Scan for the cell matching the given text and deliver its (x, y) coordinate at center. 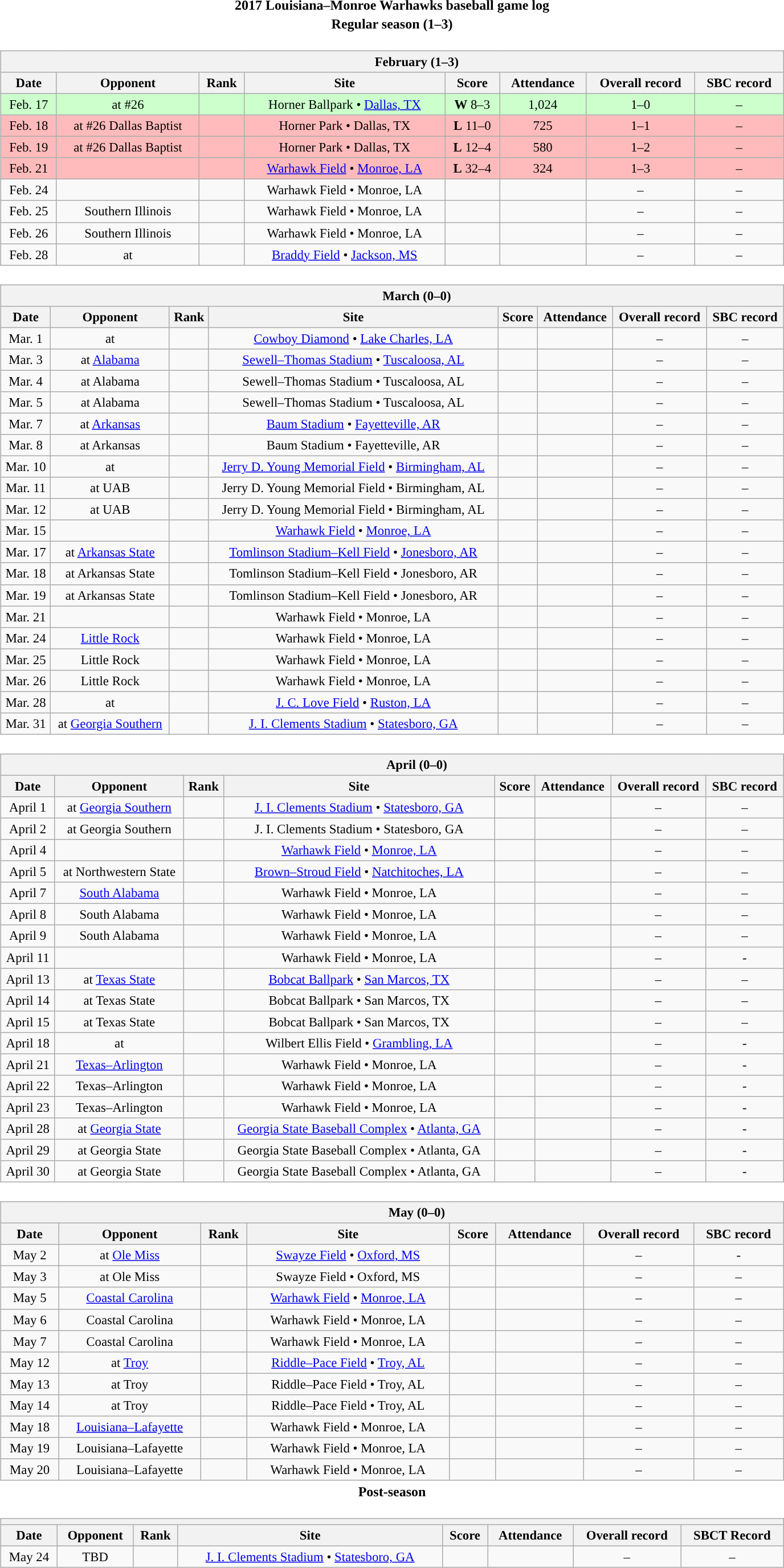
April 23 (27, 1107)
J. C. Love Field • Ruston, LA (353, 702)
May 6 (30, 1320)
Braddy Field • Jackson, MS (345, 255)
Mar. 21 (26, 617)
324 (543, 169)
April 4 (27, 850)
April (0–0) (392, 765)
1,024 (543, 104)
SBCT Record (732, 1536)
Mar. 25 (26, 660)
Horner Ballpark • Dallas, TX (345, 104)
at #26 (128, 104)
April 28 (27, 1129)
May 12 (30, 1362)
Brown–Stroud Field • Natchitoches, LA (359, 872)
L 11–0 (472, 126)
Mar. 7 (26, 424)
May 5 (30, 1298)
725 (543, 126)
April 8 (27, 915)
Mar. 3 (26, 359)
April 30 (27, 1172)
Mar. 17 (26, 552)
May 18 (30, 1427)
Feb. 19 (28, 148)
May 20 (30, 1469)
Feb. 18 (28, 126)
Feb. 28 (28, 255)
Mar. 5 (26, 403)
Mar. 12 (26, 510)
May 24 (28, 1557)
1–0 (640, 104)
TBD (96, 1557)
April 14 (27, 1000)
April 13 (27, 979)
May 3 (30, 1277)
1–3 (640, 169)
April 5 (27, 872)
Mar. 10 (26, 466)
580 (543, 148)
April 22 (27, 1086)
Mar. 15 (26, 531)
April 7 (27, 893)
at Northwestern State (119, 872)
April 18 (27, 1043)
May 2 (30, 1255)
L 12–4 (472, 148)
April 15 (27, 1022)
Wilbert Ellis Field • Grambling, LA (359, 1043)
Feb. 26 (28, 233)
1–2 (640, 148)
Mar. 8 (26, 445)
W 8–3 (472, 104)
Mar. 28 (26, 702)
Feb. 24 (28, 190)
May (0–0) (392, 1213)
Feb. 25 (28, 211)
April 29 (27, 1150)
April 1 (27, 808)
April 9 (27, 936)
April 11 (27, 957)
L 32–4 (472, 169)
Mar. 1 (26, 338)
February (1–3) (392, 62)
May 19 (30, 1448)
May 7 (30, 1341)
Mar. 18 (26, 574)
April 21 (27, 1065)
March (0–0) (392, 296)
Mar. 4 (26, 381)
1–1 (640, 126)
Mar. 31 (26, 724)
Feb. 17 (28, 104)
May 13 (30, 1384)
Cowboy Diamond • Lake Charles, LA (353, 338)
May 14 (30, 1405)
Mar. 11 (26, 488)
Mar. 26 (26, 681)
Feb. 21 (28, 169)
April 2 (27, 829)
Mar. 19 (26, 595)
Mar. 24 (26, 638)
